Return the [x, y] coordinate for the center point of the cell that contains the specified text.  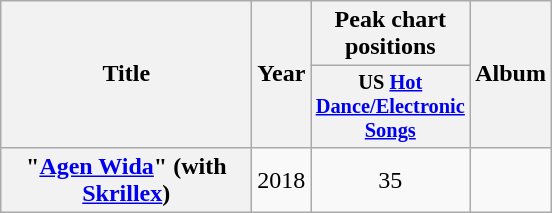
Title [126, 74]
US Hot Dance/Electronic Songs [390, 107]
Peak chart positions [390, 34]
2018 [282, 180]
"Agen Wida" (with Skrillex) [126, 180]
35 [390, 180]
Year [282, 74]
Album [511, 74]
